Return the [x, y] coordinate for the center point of the cell that contains the specified text.  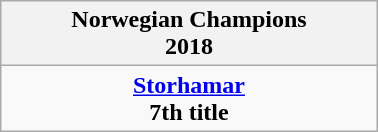
Norwegian Champions2018 [189, 34]
Storhamar7th title [189, 98]
